Return (x, y) of the center of cell containing provided text 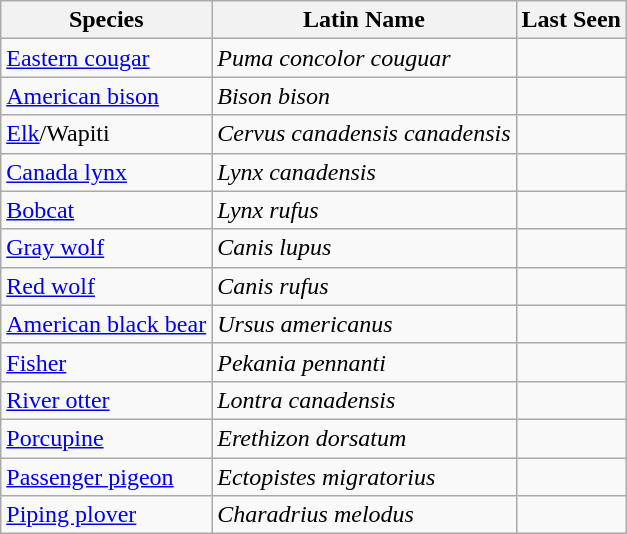
Eastern cougar (106, 58)
Canis rufus (364, 286)
Lynx rufus (364, 210)
Latin Name (364, 20)
Lontra canadensis (364, 400)
Canada lynx (106, 172)
American bison (106, 96)
American black bear (106, 324)
Canis lupus (364, 248)
Lynx canadensis (364, 172)
Passenger pigeon (106, 477)
Fisher (106, 362)
Bobcat (106, 210)
Ectopistes migratorius (364, 477)
Gray wolf (106, 248)
Piping plover (106, 515)
Erethizon dorsatum (364, 438)
Species (106, 20)
Charadrius melodus (364, 515)
Last Seen (571, 20)
Red wolf (106, 286)
Elk/Wapiti (106, 134)
Ursus americanus (364, 324)
River otter (106, 400)
Cervus canadensis canadensis (364, 134)
Bison bison (364, 96)
Pekania pennanti (364, 362)
Puma concolor couguar (364, 58)
Porcupine (106, 438)
